Return [x, y] of the center of cell containing provided text 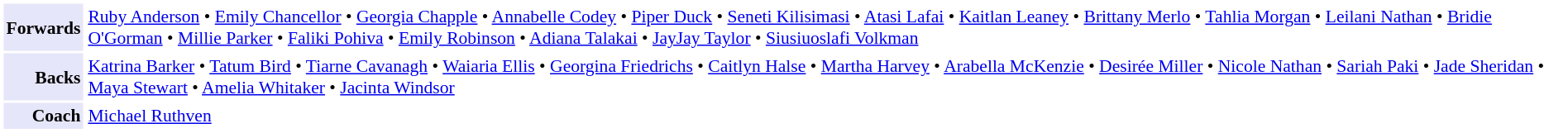
Coach [43, 116]
Backs [43, 76]
Forwards [43, 26]
Michael Ruthven [825, 116]
